Identify which cell holds the provided text, then report its (x, y) central coordinate. 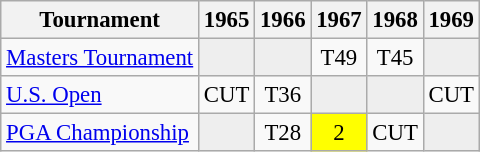
Tournament (100, 20)
1966 (283, 20)
1968 (395, 20)
PGA Championship (100, 133)
1967 (339, 20)
T28 (283, 133)
1965 (227, 20)
T36 (283, 95)
U.S. Open (100, 95)
T49 (339, 58)
2 (339, 133)
Masters Tournament (100, 58)
1969 (451, 20)
T45 (395, 58)
